Capture the cell that displays the provided text and extract its (x, y) central coordinate. 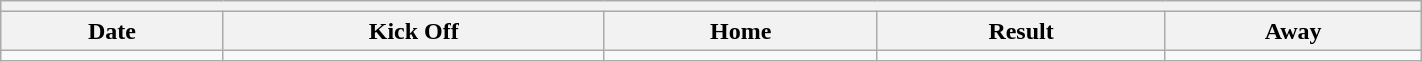
Home (740, 31)
Kick Off (414, 31)
Date (112, 31)
Result (1021, 31)
Away (1293, 31)
